From the cell containing the given text, extract its center point as [x, y] coordinate. 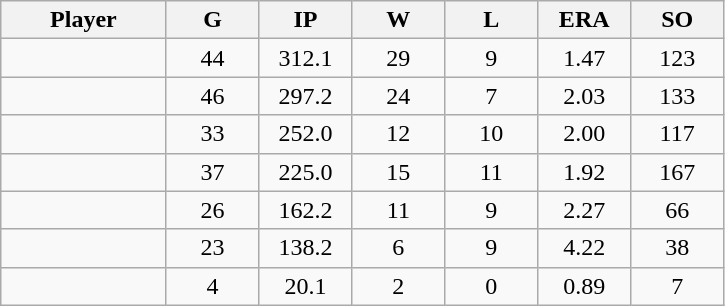
117 [678, 134]
2.00 [584, 134]
2 [398, 286]
2.03 [584, 96]
225.0 [306, 172]
W [398, 20]
G [212, 20]
38 [678, 248]
SO [678, 20]
4.22 [584, 248]
0.89 [584, 286]
IP [306, 20]
4 [212, 286]
Player [84, 20]
133 [678, 96]
12 [398, 134]
167 [678, 172]
29 [398, 58]
37 [212, 172]
66 [678, 210]
312.1 [306, 58]
1.47 [584, 58]
10 [492, 134]
24 [398, 96]
138.2 [306, 248]
20.1 [306, 286]
44 [212, 58]
15 [398, 172]
L [492, 20]
123 [678, 58]
252.0 [306, 134]
2.27 [584, 210]
1.92 [584, 172]
46 [212, 96]
297.2 [306, 96]
23 [212, 248]
ERA [584, 20]
162.2 [306, 210]
33 [212, 134]
6 [398, 248]
0 [492, 286]
26 [212, 210]
